Identify which cell holds the provided text, then report its [x, y] central coordinate. 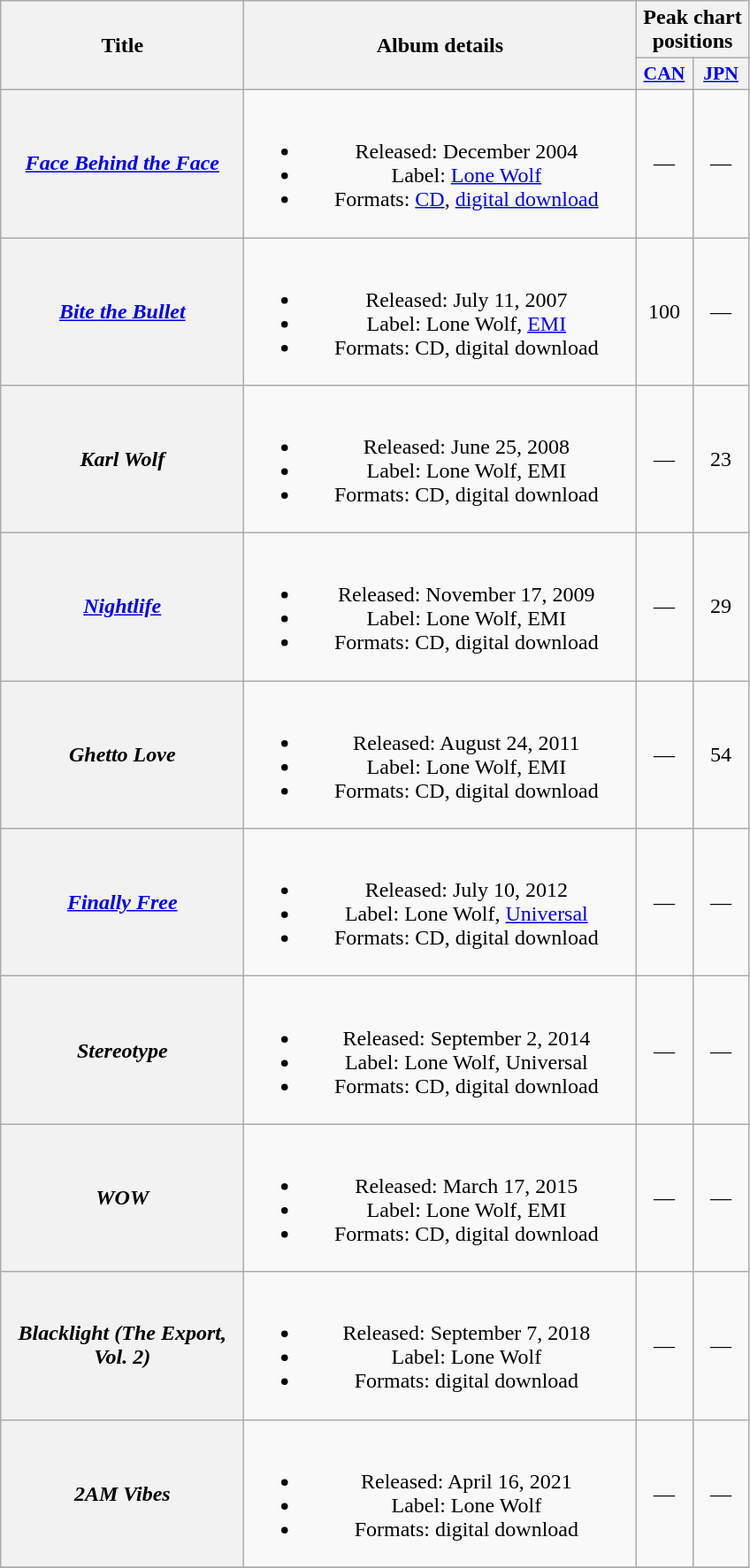
Bite the Bullet [122, 311]
Released: June 25, 2008 Label: Lone Wolf, EMIFormats: CD, digital download [440, 460]
Stereotype [122, 1051]
Released: July 10, 2012Label: Lone Wolf, UniversalFormats: CD, digital download [440, 902]
Released: August 24, 2011 Label: Lone Wolf, EMIFormats: CD, digital download [440, 755]
JPN [721, 74]
Released: July 11, 2007Label: Lone Wolf, EMIFormats: CD, digital download [440, 311]
2AM Vibes [122, 1493]
Released: March 17, 2015Label: Lone Wolf, EMIFormats: CD, digital download [440, 1197]
WOW [122, 1197]
Peak chart positions [693, 30]
29 [721, 607]
Released: September 2, 2014Label: Lone Wolf, UniversalFormats: CD, digital download [440, 1051]
CAN [664, 74]
Released: December 2004Label: Lone WolfFormats: CD, digital download [440, 163]
Released: April 16, 2021Label: Lone WolfFormats: digital download [440, 1493]
Karl Wolf [122, 460]
Ghetto Love [122, 755]
Album details [440, 46]
Released: September 7, 2018Label: Lone WolfFormats: digital download [440, 1346]
Face Behind the Face [122, 163]
23 [721, 460]
Released: November 17, 2009Label: Lone Wolf, EMIFormats: CD, digital download [440, 607]
54 [721, 755]
Finally Free [122, 902]
Nightlife [122, 607]
100 [664, 311]
Title [122, 46]
Blacklight (The Export, Vol. 2) [122, 1346]
